Locate the cell with the specified text and output its (x, y) center coordinate. 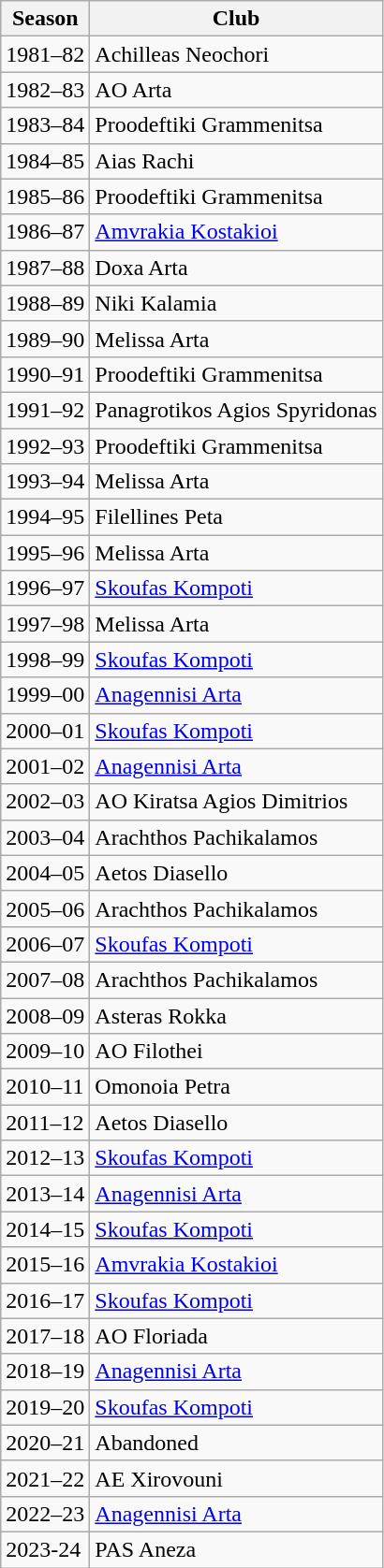
1996–97 (45, 588)
2014–15 (45, 1229)
2004–05 (45, 873)
2011–12 (45, 1123)
1988–89 (45, 303)
AO Arta (236, 90)
Club (236, 19)
Abandoned (236, 1443)
2003–04 (45, 837)
1981–82 (45, 54)
Season (45, 19)
1994–95 (45, 517)
Niki Kalamia (236, 303)
1985–86 (45, 196)
1984–85 (45, 161)
1998–99 (45, 660)
2020–21 (45, 1443)
2022–23 (45, 1514)
1992–93 (45, 446)
1986–87 (45, 232)
2010–11 (45, 1087)
AE Xirovouni (236, 1478)
1987–88 (45, 268)
2019–20 (45, 1407)
AO Floriada (236, 1336)
2007–08 (45, 980)
PAS Aneza (236, 1549)
1993–94 (45, 482)
2017–18 (45, 1336)
Doxa Arta (236, 268)
1983–84 (45, 125)
Omonoia Petra (236, 1087)
Aias Rachi (236, 161)
Achilleas Neochori (236, 54)
2023-24 (45, 1549)
1999–00 (45, 695)
1995–96 (45, 553)
1997–98 (45, 624)
1989–90 (45, 339)
2016–17 (45, 1300)
2000–01 (45, 731)
2008–09 (45, 1015)
AO Kiratsa Agios Dimitrios (236, 802)
2009–10 (45, 1052)
Asteras Rokka (236, 1015)
2005–06 (45, 908)
2021–22 (45, 1478)
Filellines Peta (236, 517)
1991–92 (45, 410)
1990–91 (45, 374)
2002–03 (45, 802)
AO Filothei (236, 1052)
2015–16 (45, 1265)
1982–83 (45, 90)
Panagrotikos Agios Spyridonas (236, 410)
2001–02 (45, 766)
2018–19 (45, 1372)
2013–14 (45, 1194)
2006–07 (45, 944)
2012–13 (45, 1158)
